Provide the [x, y] coordinate of the cell's center where the given text is located.  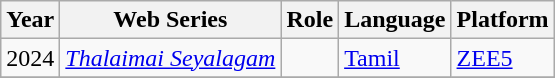
Year [30, 20]
Language [395, 20]
Tamil [395, 58]
Platform [502, 20]
2024 [30, 58]
ZEE5 [502, 58]
Role [310, 20]
Thalaimai Seyalagam [170, 58]
Web Series [170, 20]
